From the cell containing the given text, extract its center point as [X, Y] coordinate. 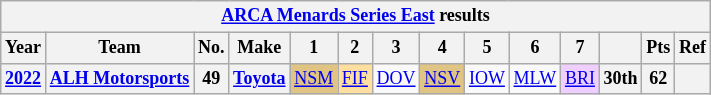
No. [212, 48]
2022 [24, 78]
ALH Motorsports [119, 78]
3 [396, 48]
MLW [534, 78]
NSV [442, 78]
Make [260, 48]
2 [356, 48]
1 [314, 48]
7 [580, 48]
Toyota [260, 78]
ARCA Menards Series East results [356, 16]
5 [488, 48]
Pts [658, 48]
IOW [488, 78]
NSM [314, 78]
BRI [580, 78]
Ref [693, 48]
4 [442, 48]
Team [119, 48]
DOV [396, 78]
FIF [356, 78]
49 [212, 78]
Year [24, 48]
6 [534, 48]
30th [620, 78]
62 [658, 78]
